Detect which cell encompasses the target text, then output its [x, y] center coordinate. 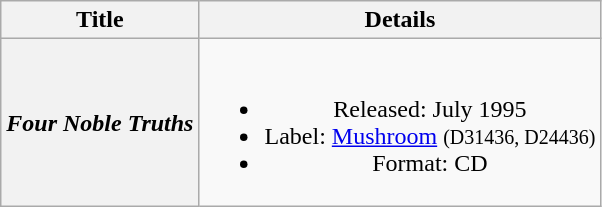
Four Noble Truths [100, 122]
Released: July 1995Label: Mushroom (D31436, D24436)Format: CD [400, 122]
Details [400, 20]
Title [100, 20]
